Scan for the cell matching the given text and deliver its [x, y] coordinate at center. 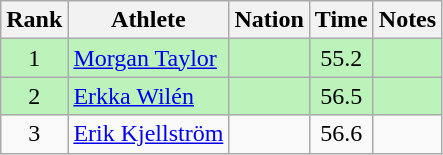
Erkka Wilén [148, 96]
55.2 [341, 58]
Athlete [148, 20]
56.5 [341, 96]
3 [34, 134]
Nation [269, 20]
Notes [407, 20]
Time [341, 20]
1 [34, 58]
56.6 [341, 134]
Morgan Taylor [148, 58]
Rank [34, 20]
2 [34, 96]
Erik Kjellström [148, 134]
